Search for the cell housing the specified text and yield its (X, Y) center coordinate. 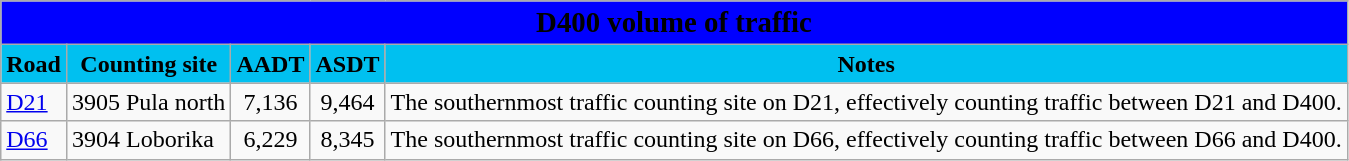
Counting site (148, 64)
The southernmost traffic counting site on D66, effectively counting traffic between D66 and D400. (866, 140)
3905 Pula north (148, 102)
9,464 (348, 102)
D400 volume of traffic (674, 23)
7,136 (270, 102)
8,345 (348, 140)
Road (34, 64)
ASDT (348, 64)
The southernmost traffic counting site on D21, effectively counting traffic between D21 and D400. (866, 102)
D66 (34, 140)
D21 (34, 102)
AADT (270, 64)
Notes (866, 64)
6,229 (270, 140)
3904 Loborika (148, 140)
